Return (x, y) of the center of cell containing provided text 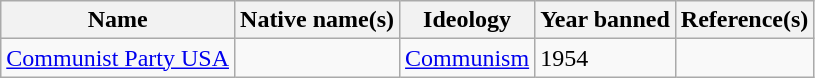
1954 (606, 58)
Communist Party USA (118, 58)
Name (118, 20)
Native name(s) (318, 20)
Communism (468, 58)
Year banned (606, 20)
Reference(s) (744, 20)
Ideology (468, 20)
